Identify which cell holds the provided text, then report its [X, Y] central coordinate. 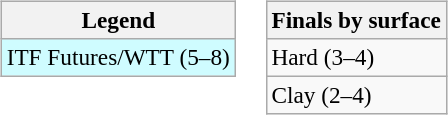
Hard (3–4) [356, 57]
Finals by surface [356, 20]
ITF Futures/WTT (5–8) [118, 57]
Clay (2–4) [356, 95]
Legend [118, 20]
